Search for the cell housing the specified text and yield its [X, Y] center coordinate. 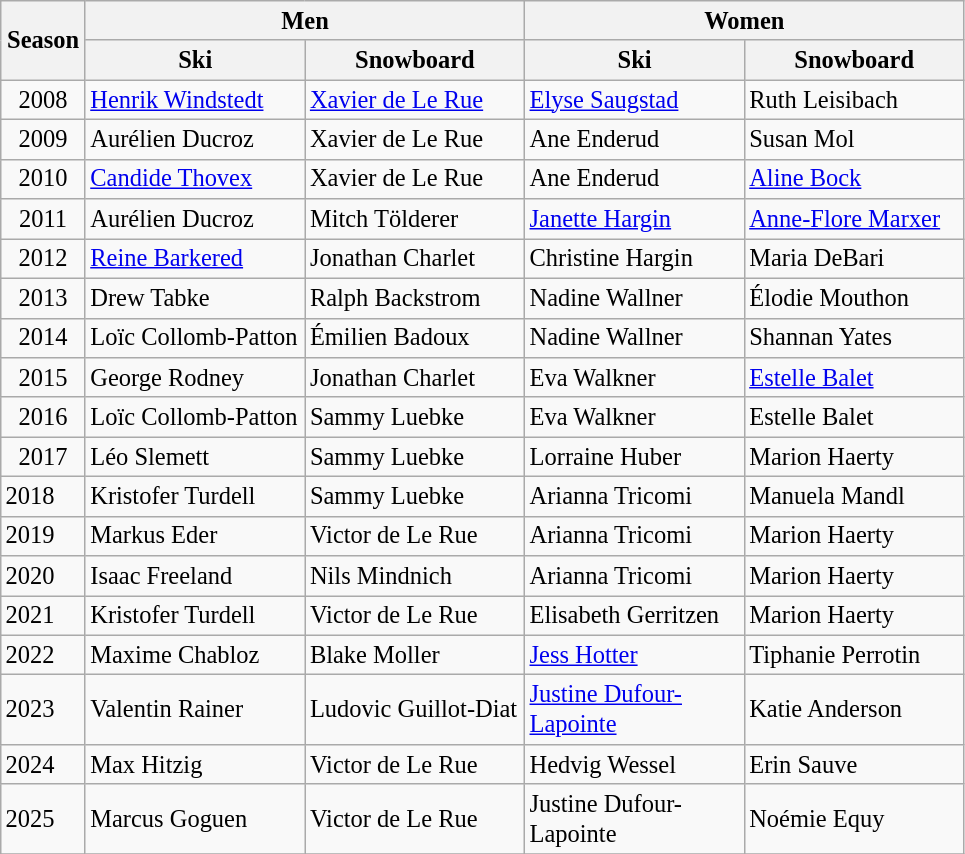
Marcus Goguen [195, 819]
2024 [44, 764]
Mitch Tölderer [415, 219]
2020 [44, 576]
Blake Moller [415, 655]
Max Hitzig [195, 764]
Christine Hargin [635, 258]
Lorraine Huber [635, 457]
Men [304, 20]
Katie Anderson [854, 709]
2009 [44, 139]
Drew Tabke [195, 298]
Noémie Equy [854, 819]
George Rodney [195, 377]
Henrik Windstedt [195, 100]
Jess Hotter [635, 655]
Reine Barkered [195, 258]
2025 [44, 819]
2012 [44, 258]
Maxime Chabloz [195, 655]
Elyse Saugstad [635, 100]
Léo Slemett [195, 457]
Valentin Rainer [195, 709]
Ruth Leisibach [854, 100]
Markus Eder [195, 536]
2017 [44, 457]
2015 [44, 377]
2013 [44, 298]
2016 [44, 417]
Élodie Mouthon [854, 298]
2023 [44, 709]
Candide Thovex [195, 179]
Maria DeBari [854, 258]
Tiphanie Perrotin [854, 655]
2022 [44, 655]
2014 [44, 338]
Émilien Badoux [415, 338]
2021 [44, 615]
Season [44, 40]
Women [744, 20]
2019 [44, 536]
Anne-Flore Marxer [854, 219]
Shannan Yates [854, 338]
Ralph Backstrom [415, 298]
Nils Mindnich [415, 576]
Janette Hargin [635, 219]
2018 [44, 496]
2008 [44, 100]
2010 [44, 179]
Susan Mol [854, 139]
Elisabeth Gerritzen [635, 615]
Erin Sauve [854, 764]
Isaac Freeland [195, 576]
Hedvig Wessel [635, 764]
Manuela Mandl [854, 496]
Ludovic Guillot-Diat [415, 709]
2011 [44, 219]
Aline Bock [854, 179]
